Locate the cell with the specified text and output its (x, y) center coordinate. 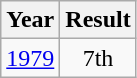
7th (98, 58)
Result (98, 20)
Year (30, 20)
1979 (30, 58)
